Locate the cell with the specified text and output its [x, y] center coordinate. 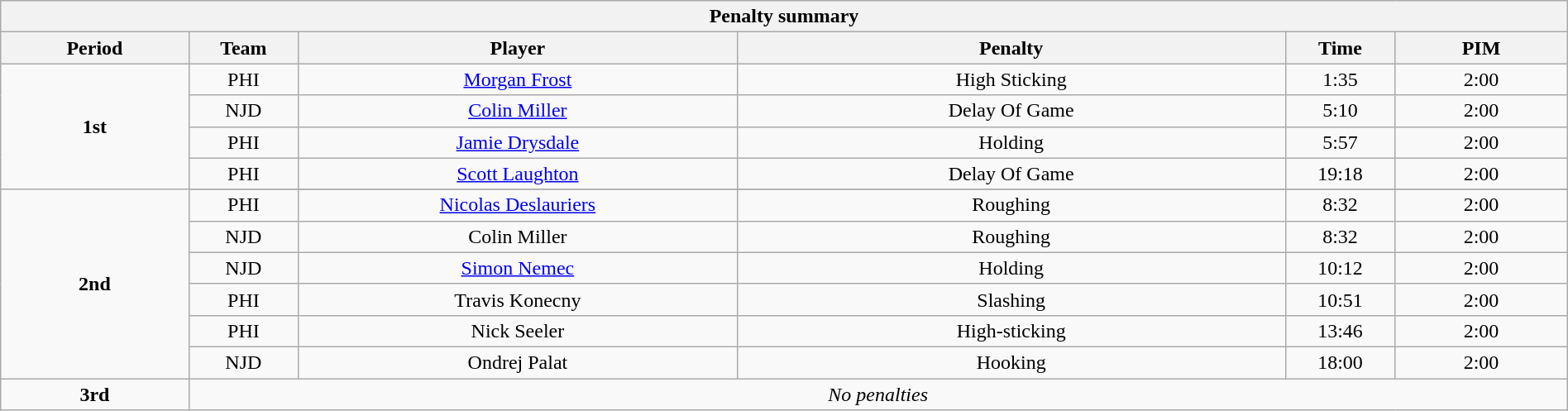
Hooking [1011, 362]
Morgan Frost [518, 79]
High Sticking [1011, 79]
10:51 [1340, 299]
Player [518, 48]
Nick Seeler [518, 331]
Slashing [1011, 299]
2nd [94, 284]
Travis Konecny [518, 299]
18:00 [1340, 362]
5:10 [1340, 111]
Period [94, 48]
13:46 [1340, 331]
3rd [94, 394]
No penalties [878, 394]
Ondrej Palat [518, 362]
5:57 [1340, 142]
PIM [1481, 48]
High-sticking [1011, 331]
1st [94, 127]
Penalty [1011, 48]
10:12 [1340, 268]
1:35 [1340, 79]
Simon Nemec [518, 268]
19:18 [1340, 174]
Time [1340, 48]
Nicolas Deslauriers [518, 205]
Team [243, 48]
Penalty summary [784, 17]
Jamie Drysdale [518, 142]
Scott Laughton [518, 174]
